Find where the given text appears and provide that cell's center as (x, y) coordinate. 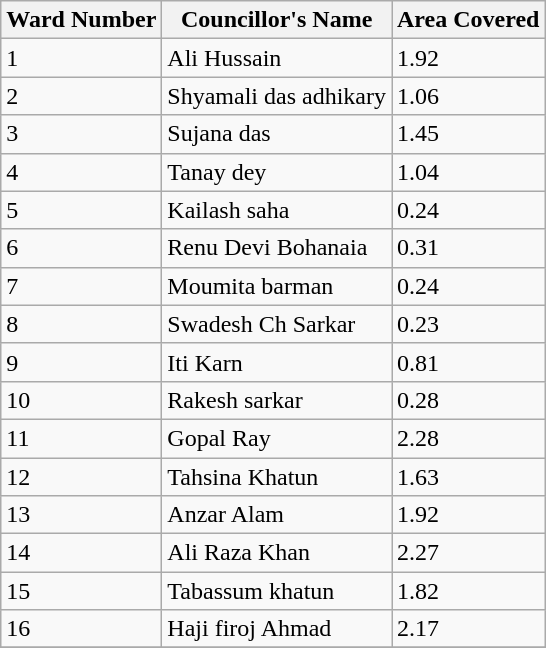
2 (82, 96)
16 (82, 629)
2.28 (468, 438)
Moumita barman (277, 286)
Anzar Alam (277, 515)
10 (82, 400)
Swadesh Ch Sarkar (277, 324)
Tahsina Khatun (277, 477)
Ward Number (82, 20)
Rakesh sarkar (277, 400)
0.28 (468, 400)
Renu Devi Bohanaia (277, 248)
1.06 (468, 96)
6 (82, 248)
1 (82, 58)
Sujana das (277, 134)
Tanay dey (277, 172)
13 (82, 515)
Gopal Ray (277, 438)
2.27 (468, 553)
8 (82, 324)
15 (82, 591)
3 (82, 134)
Iti Karn (277, 362)
11 (82, 438)
4 (82, 172)
14 (82, 553)
Ali Raza Khan (277, 553)
Shyamali das adhikary (277, 96)
Tabassum khatun (277, 591)
0.81 (468, 362)
Haji firoj Ahmad (277, 629)
1.45 (468, 134)
Ali Hussain (277, 58)
12 (82, 477)
1.04 (468, 172)
Councillor's Name (277, 20)
Kailash saha (277, 210)
0.31 (468, 248)
1.63 (468, 477)
1.82 (468, 591)
5 (82, 210)
7 (82, 286)
2.17 (468, 629)
Area Covered (468, 20)
9 (82, 362)
0.23 (468, 324)
